Find where the given text appears and provide that cell's center as (X, Y) coordinate. 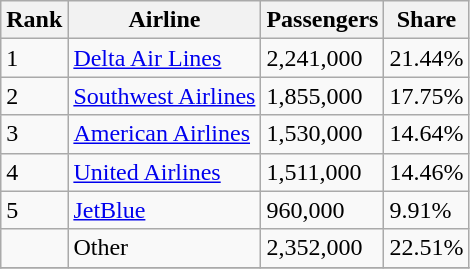
Share (426, 20)
3 (34, 134)
2,241,000 (322, 58)
14.64% (426, 134)
1,530,000 (322, 134)
United Airlines (164, 172)
22.51% (426, 248)
Passengers (322, 20)
1,511,000 (322, 172)
Rank (34, 20)
1 (34, 58)
2,352,000 (322, 248)
Southwest Airlines (164, 96)
9.91% (426, 210)
17.75% (426, 96)
Other (164, 248)
21.44% (426, 58)
American Airlines (164, 134)
1,855,000 (322, 96)
Airline (164, 20)
960,000 (322, 210)
4 (34, 172)
2 (34, 96)
14.46% (426, 172)
JetBlue (164, 210)
5 (34, 210)
Delta Air Lines (164, 58)
